Pinpoint the cell where the given text exists, returning its [X, Y] midpoint coordinate. 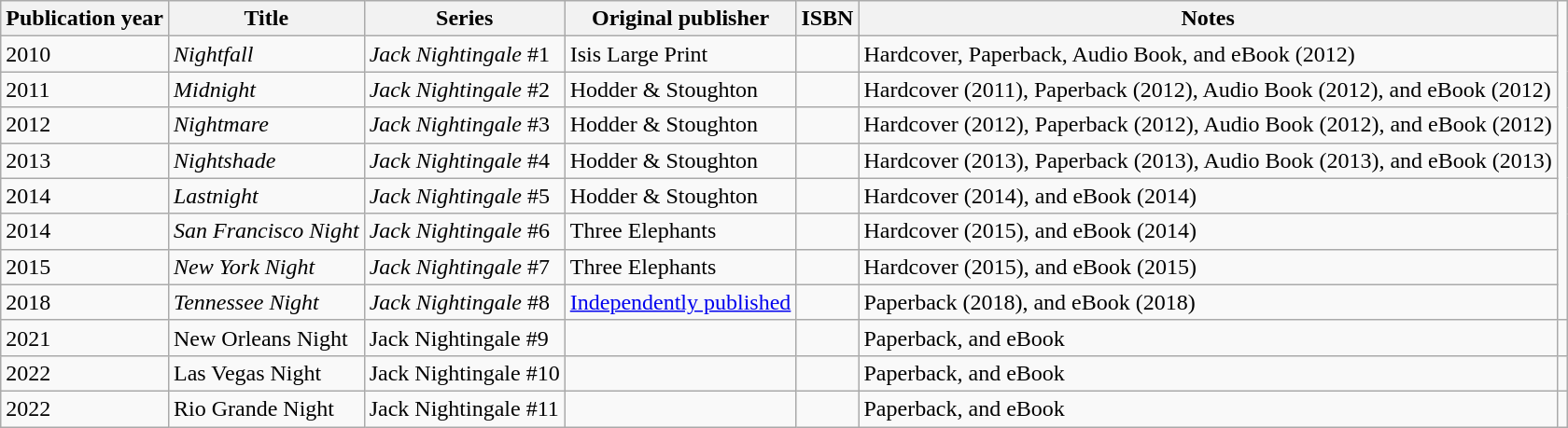
Hardcover (2013), Paperback (2013), Audio Book (2013), and eBook (2013) [1208, 160]
2018 [85, 302]
Jack Nightingale #9 [465, 338]
Hardcover (2015), and eBook (2014) [1208, 231]
2013 [85, 160]
Midnight [266, 90]
Jack Nightingale #5 [465, 196]
Paperback (2018), and eBook (2018) [1208, 302]
Jack Nightingale #8 [465, 302]
Tennessee Night [266, 302]
Nightmare [266, 125]
Original publisher [680, 19]
Independently published [680, 302]
Jack Nightingale #10 [465, 373]
Jack Nightingale #4 [465, 160]
Series [465, 19]
Rio Grande Night [266, 408]
Lastnight [266, 196]
Notes [1208, 19]
Jack Nightingale #1 [465, 54]
Jack Nightingale #2 [465, 90]
Jack Nightingale #11 [465, 408]
Publication year [85, 19]
Hardcover (2011), Paperback (2012), Audio Book (2012), and eBook (2012) [1208, 90]
Hardcover (2014), and eBook (2014) [1208, 196]
San Francisco Night [266, 231]
Nightshade [266, 160]
New York Night [266, 267]
2021 [85, 338]
Title [266, 19]
Hardcover (2012), Paperback (2012), Audio Book (2012), and eBook (2012) [1208, 125]
Las Vegas Night [266, 373]
Jack Nightingale #3 [465, 125]
Nightfall [266, 54]
2012 [85, 125]
ISBN [827, 19]
2010 [85, 54]
Hardcover (2015), and eBook (2015) [1208, 267]
Jack Nightingale #6 [465, 231]
2015 [85, 267]
Jack Nightingale #7 [465, 267]
Isis Large Print [680, 54]
2011 [85, 90]
Hardcover, Paperback, Audio Book, and eBook (2012) [1208, 54]
New Orleans Night [266, 338]
